Detect which cell encompasses the target text, then output its [X, Y] center coordinate. 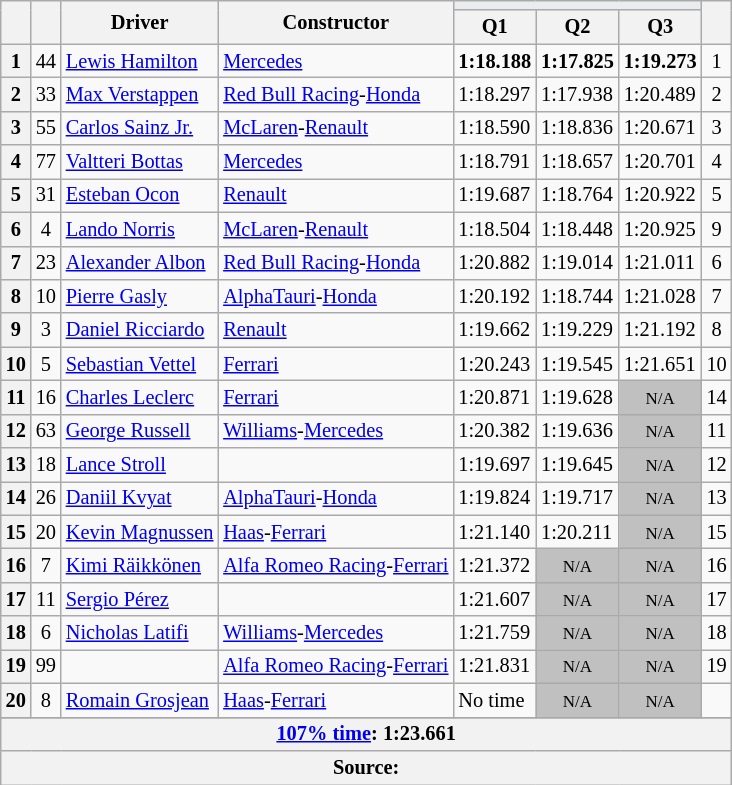
Lewis Hamilton [140, 61]
1:21.011 [660, 263]
1:20.382 [494, 431]
Driver [140, 22]
1:19.697 [494, 465]
Pierre Gasly [140, 296]
George Russell [140, 431]
Nicholas Latifi [140, 633]
1:20.871 [494, 397]
Kimi Räikkönen [140, 565]
Carlos Sainz Jr. [140, 128]
1:21.759 [494, 633]
31 [46, 195]
Max Verstappen [140, 94]
1:20.701 [660, 162]
Alexander Albon [140, 263]
1:21.028 [660, 296]
1:21.607 [494, 599]
1:19.229 [578, 330]
1:20.211 [578, 532]
23 [46, 263]
1:21.140 [494, 532]
Daniel Ricciardo [140, 330]
1:21.651 [660, 364]
77 [46, 162]
1:19.545 [578, 364]
1:19.636 [578, 431]
1:20.922 [660, 195]
99 [46, 666]
Charles Leclerc [140, 397]
1:18.297 [494, 94]
44 [46, 61]
1:18.836 [578, 128]
1:21.372 [494, 565]
1:19.014 [578, 263]
No time [494, 700]
Q2 [578, 27]
1:17.938 [578, 94]
1:18.764 [578, 195]
1:20.671 [660, 128]
Lance Stroll [140, 465]
1:19.824 [494, 498]
1:19.687 [494, 195]
63 [46, 431]
Esteban Ocon [140, 195]
Sergio Pérez [140, 599]
26 [46, 498]
1:21.192 [660, 330]
Romain Grosjean [140, 700]
1:19.628 [578, 397]
1:20.243 [494, 364]
1:19.717 [578, 498]
Q1 [494, 27]
1:18.188 [494, 61]
1:20.489 [660, 94]
Sebastian Vettel [140, 364]
1:18.590 [494, 128]
1:20.882 [494, 263]
1:17.825 [578, 61]
107% time: 1:23.661 [366, 734]
Constructor [336, 22]
1:20.925 [660, 229]
1:19.662 [494, 330]
Daniil Kvyat [140, 498]
1:18.744 [578, 296]
Kevin Magnussen [140, 532]
33 [46, 94]
55 [46, 128]
1:18.791 [494, 162]
1:19.273 [660, 61]
Q3 [660, 27]
Source: [366, 767]
Lando Norris [140, 229]
Valtteri Bottas [140, 162]
1:21.831 [494, 666]
1:18.448 [578, 229]
1:18.504 [494, 229]
1:20.192 [494, 296]
1:18.657 [578, 162]
1:19.645 [578, 465]
